Output the [X, Y] coordinate of the center of the cell containing the given text.  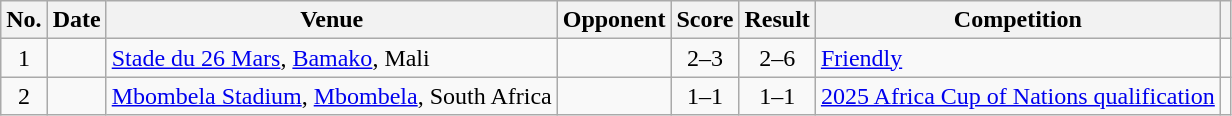
2–3 [705, 58]
Competition [1018, 20]
Score [705, 20]
1 [24, 58]
2 [24, 96]
No. [24, 20]
Result [777, 20]
Date [76, 20]
Stade du 26 Mars, Bamako, Mali [332, 58]
Venue [332, 20]
Mbombela Stadium, Mbombela, South Africa [332, 96]
2–6 [777, 58]
Friendly [1018, 58]
2025 Africa Cup of Nations qualification [1018, 96]
Opponent [614, 20]
